From the cell containing the given text, extract its center point as (X, Y) coordinate. 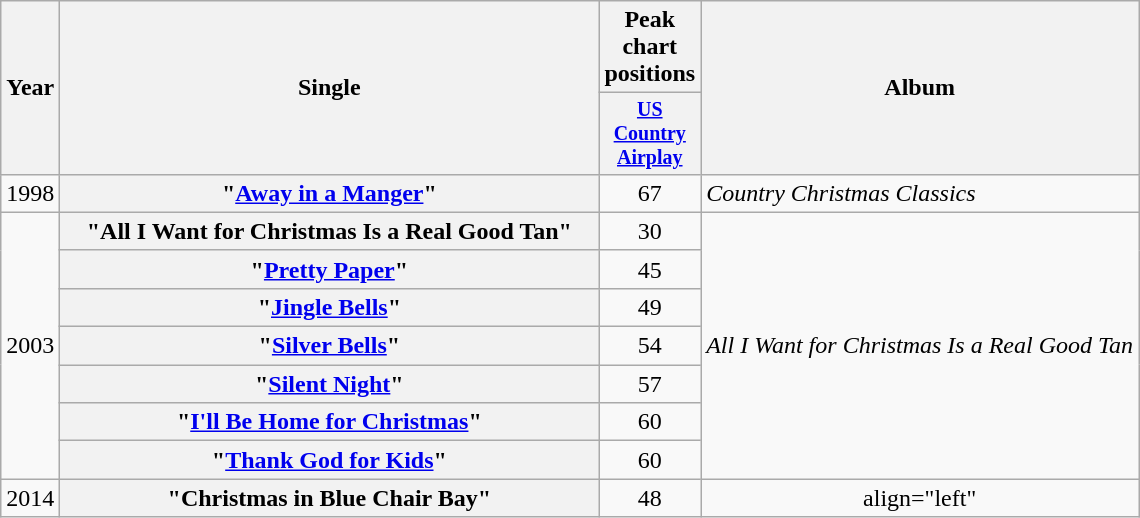
Peak chartpositions (650, 47)
1998 (30, 193)
align="left" (920, 498)
Album (920, 88)
49 (650, 307)
"I'll Be Home for Christmas" (330, 422)
2003 (30, 345)
67 (650, 193)
2014 (30, 498)
"All I Want for Christmas Is a Real Good Tan" (330, 231)
30 (650, 231)
"Christmas in Blue Chair Bay" (330, 498)
48 (650, 498)
All I Want for Christmas Is a Real Good Tan (920, 345)
Year (30, 88)
45 (650, 269)
"Jingle Bells" (330, 307)
"Pretty Paper" (330, 269)
US Country Airplay (650, 134)
57 (650, 384)
"Silent Night" (330, 384)
"Away in a Manger" (330, 193)
Single (330, 88)
"Thank God for Kids" (330, 460)
Country Christmas Classics (920, 193)
"Silver Bells" (330, 346)
54 (650, 346)
